Locate the cell with the specified text and output its (x, y) center coordinate. 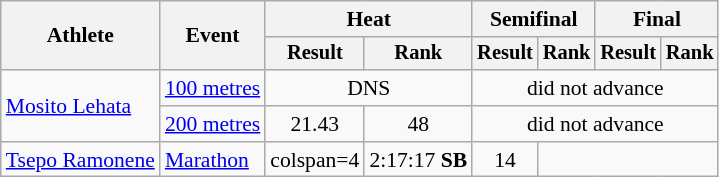
100 metres (212, 88)
Final (656, 19)
200 metres (212, 124)
Heat (368, 19)
48 (418, 124)
Event (212, 36)
21.43 (314, 124)
Mosito Lehata (80, 106)
DNS (368, 88)
Athlete (80, 36)
Semifinal (534, 19)
